Search for the cell housing the specified text and yield its (x, y) center coordinate. 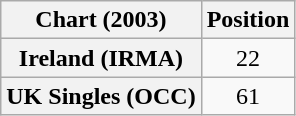
Ireland (IRMA) (101, 58)
Position (248, 20)
61 (248, 96)
22 (248, 58)
Chart (2003) (101, 20)
UK Singles (OCC) (101, 96)
